Output the [x, y] coordinate of the center of the cell containing the given text.  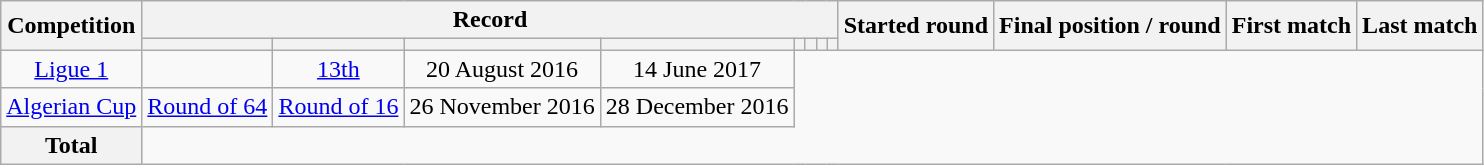
Ligue 1 [72, 69]
13th [338, 69]
Round of 64 [208, 107]
Started round [916, 26]
14 June 2017 [697, 69]
Last match [1420, 26]
Final position / round [1110, 26]
Competition [72, 26]
Record [490, 20]
Total [72, 145]
Algerian Cup [72, 107]
26 November 2016 [502, 107]
20 August 2016 [502, 69]
Round of 16 [338, 107]
28 December 2016 [697, 107]
First match [1291, 26]
